Find where the given text appears and provide that cell's center as (X, Y) coordinate. 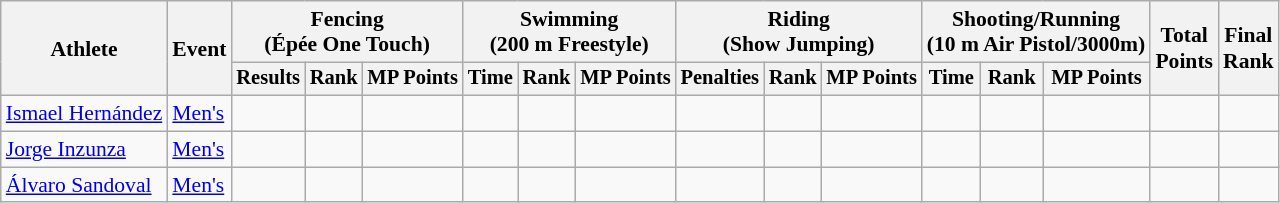
Shooting/Running(10 m Air Pistol/3000m) (1036, 32)
Fencing (Épée One Touch) (346, 32)
Álvaro Sandoval (84, 185)
Ismael Hernández (84, 114)
Results (268, 79)
Penalties (720, 79)
Jorge Inzunza (84, 150)
Riding (Show Jumping) (799, 32)
Event (199, 48)
Swimming (200 m Freestyle) (570, 32)
FinalRank (1248, 48)
Athlete (84, 48)
TotalPoints (1184, 48)
